Determine the [X, Y] coordinate at the center of the cell enclosing the given text.  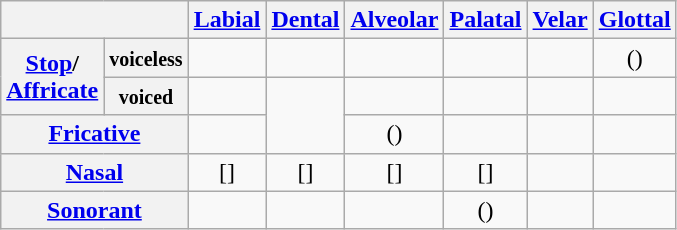
Alveolar [394, 20]
Sonorant [94, 210]
Fricative [94, 134]
Velar [560, 20]
voiced [146, 96]
Labial [227, 20]
Stop/Affricate [52, 77]
voiceless [146, 58]
Nasal [94, 172]
Palatal [486, 20]
Glottal [634, 20]
Dental [306, 20]
